Provide the [X, Y] coordinate of the cell's center where the given text is located.  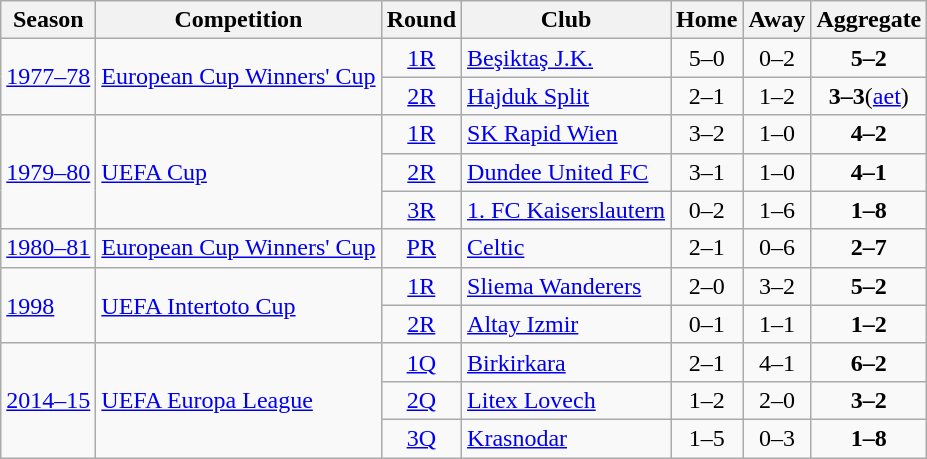
1980–81 [48, 248]
2014–15 [48, 400]
Celtic [566, 248]
UEFA Cup [238, 172]
5–0 [707, 58]
1Q [421, 362]
Krasnodar [566, 438]
Season [48, 20]
1979–80 [48, 172]
3R [421, 210]
2Q [421, 400]
Away [777, 20]
Dundee United FC [566, 172]
PR [421, 248]
1–5 [707, 438]
0–3 [777, 438]
Aggregate [869, 20]
6–2 [869, 362]
Club [566, 20]
1–1 [777, 324]
2–7 [869, 248]
4–2 [869, 134]
1998 [48, 305]
1–6 [777, 210]
Litex Lovech [566, 400]
UEFA Europa League [238, 400]
Beşiktaş J.K. [566, 58]
3Q [421, 438]
Birkirkara [566, 362]
3–1 [707, 172]
Hajduk Split [566, 96]
1. FC Kaiserslautern [566, 210]
Sliema Wanderers [566, 286]
SK Rapid Wien [566, 134]
Round [421, 20]
UEFA Intertoto Cup [238, 305]
0–6 [777, 248]
Home [707, 20]
3–3(aet) [869, 96]
Altay Izmir [566, 324]
Competition [238, 20]
1977–78 [48, 77]
0–1 [707, 324]
